Return (X, Y) of the center of cell containing provided text 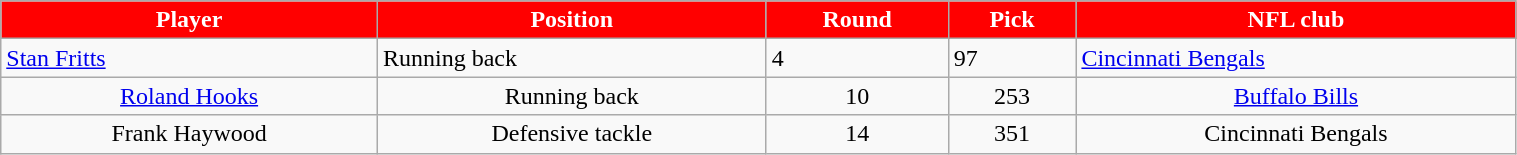
Player (190, 20)
Position (572, 20)
Buffalo Bills (1296, 96)
NFL club (1296, 20)
10 (857, 96)
Defensive tackle (572, 134)
253 (1012, 96)
Frank Haywood (190, 134)
Stan Fritts (190, 58)
351 (1012, 134)
Roland Hooks (190, 96)
4 (857, 58)
14 (857, 134)
97 (1012, 58)
Round (857, 20)
Pick (1012, 20)
